Find where the given text appears and provide that cell's center as (X, Y) coordinate. 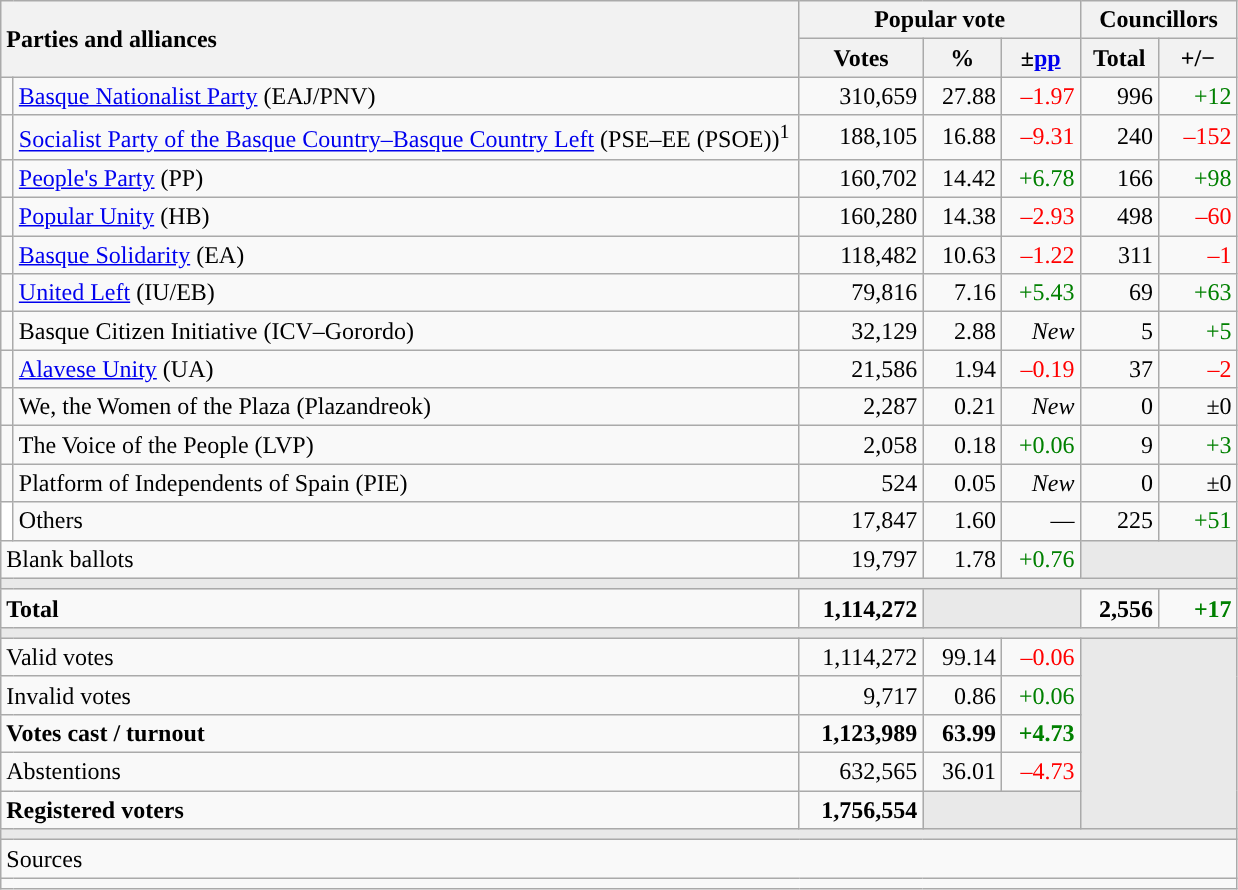
Socialist Party of the Basque Country–Basque Country Left (PSE–EE (PSOE))1 (406, 138)
160,280 (861, 217)
311 (1120, 255)
0.18 (962, 445)
9 (1120, 445)
+51 (1198, 521)
0.05 (962, 483)
–0.06 (1040, 657)
225 (1120, 521)
–9.31 (1040, 138)
79,816 (861, 293)
21,586 (861, 369)
Abstentions (400, 772)
+98 (1198, 178)
17,847 (861, 521)
Alavese Unity (UA) (406, 369)
We, the Women of the Plaza (Plazandreok) (406, 407)
14.42 (962, 178)
Registered voters (400, 810)
People's Party (PP) (406, 178)
7.16 (962, 293)
Invalid votes (400, 695)
2,058 (861, 445)
99.14 (962, 657)
2,556 (1120, 608)
Platform of Independents of Spain (PIE) (406, 483)
Parties and alliances (400, 39)
+0.76 (1040, 559)
Basque Solidarity (EA) (406, 255)
–1.22 (1040, 255)
5 (1120, 331)
–4.73 (1040, 772)
–1.97 (1040, 96)
1.94 (962, 369)
0.86 (962, 695)
166 (1120, 178)
The Voice of the People (LVP) (406, 445)
% (962, 58)
Sources (619, 859)
16.88 (962, 138)
2,287 (861, 407)
524 (861, 483)
14.38 (962, 217)
+63 (1198, 293)
— (1040, 521)
+6.78 (1040, 178)
–60 (1198, 217)
10.63 (962, 255)
+12 (1198, 96)
37 (1120, 369)
+17 (1198, 608)
160,702 (861, 178)
Others (406, 521)
+5.43 (1040, 293)
1.78 (962, 559)
–2 (1198, 369)
Valid votes (400, 657)
63.99 (962, 733)
–0.19 (1040, 369)
240 (1120, 138)
996 (1120, 96)
Blank ballots (400, 559)
2.88 (962, 331)
Popular Unity (HB) (406, 217)
19,797 (861, 559)
–2.93 (1040, 217)
Basque Nationalist Party (EAJ/PNV) (406, 96)
+3 (1198, 445)
27.88 (962, 96)
–152 (1198, 138)
310,659 (861, 96)
+/− (1198, 58)
+4.73 (1040, 733)
Votes cast / turnout (400, 733)
±pp (1040, 58)
69 (1120, 293)
118,482 (861, 255)
32,129 (861, 331)
1,123,989 (861, 733)
1,756,554 (861, 810)
0.21 (962, 407)
9,717 (861, 695)
Basque Citizen Initiative (ICV–Gorordo) (406, 331)
Votes (861, 58)
1.60 (962, 521)
Councillors (1158, 20)
United Left (IU/EB) (406, 293)
+5 (1198, 331)
Popular vote (940, 20)
36.01 (962, 772)
–1 (1198, 255)
188,105 (861, 138)
498 (1120, 217)
632,565 (861, 772)
